Provide the (x, y) coordinate of the cell's center where the given text is located.  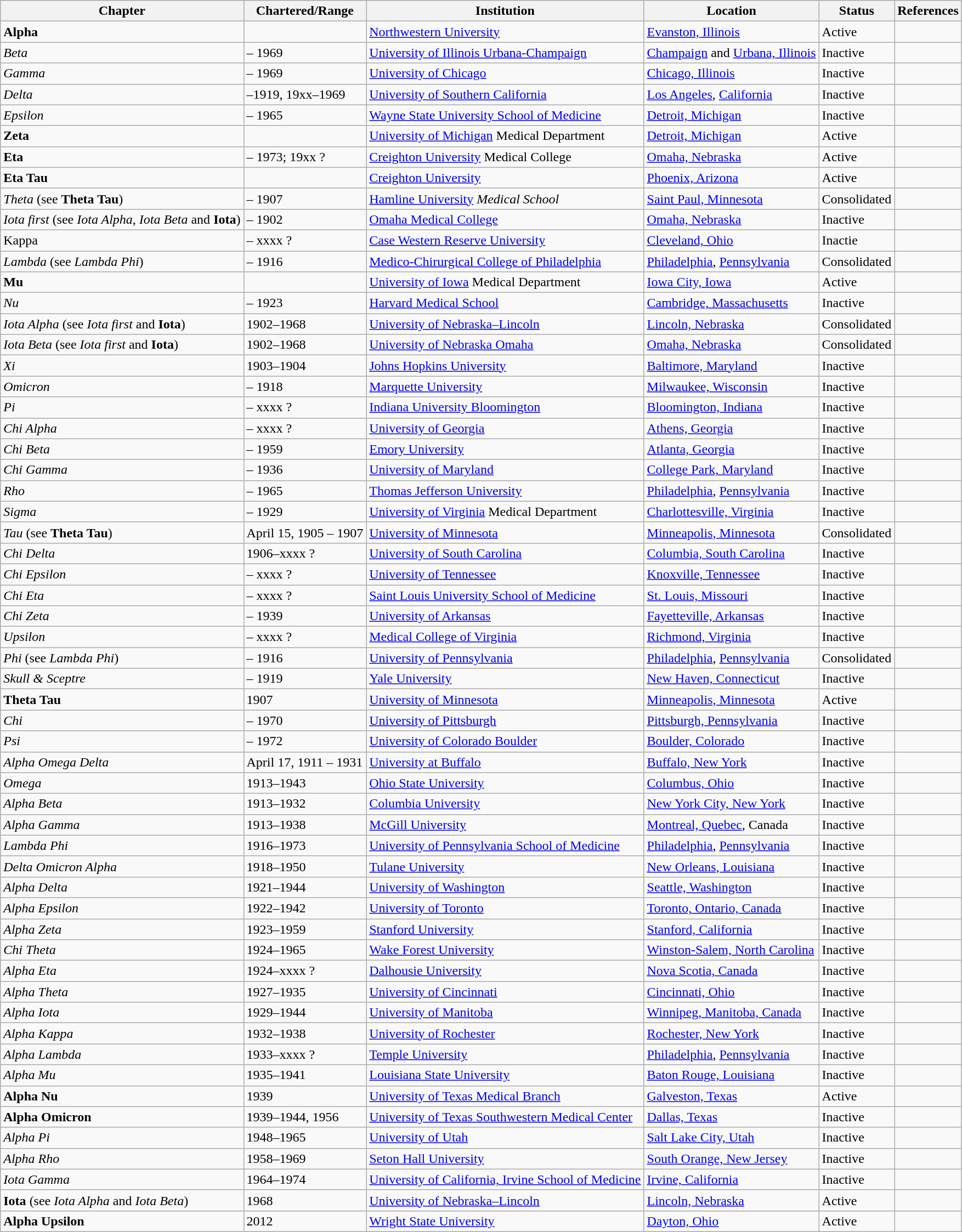
1929–1944 (305, 1013)
University of Georgia (505, 428)
New York City, New York (732, 804)
University of Washington (505, 887)
– 1973; 19xx ? (305, 157)
1918–1950 (305, 866)
Status (857, 11)
Alpha Lambda (122, 1054)
Stanford, California (732, 929)
2012 (305, 1221)
Eta Tau (122, 178)
Cleveland, Ohio (732, 240)
References (928, 11)
Dallas, Texas (732, 1117)
Dalhousie University (505, 971)
University of Toronto (505, 908)
Evanston, Illinois (732, 32)
Iota Alpha (see Iota first and Iota) (122, 324)
Alpha Omicron (122, 1117)
Baton Rouge, Louisiana (732, 1075)
Seattle, Washington (732, 887)
Chi (122, 720)
–1919, 19xx–1969 (305, 94)
Montreal, Quebec, Canada (732, 825)
Los Angeles, California (732, 94)
Chi Delta (122, 553)
Skull & Sceptre (122, 679)
Alpha Kappa (122, 1034)
Bloomington, Indiana (732, 407)
Indiana University Bloomington (505, 407)
1924–xxxx ? (305, 971)
Alpha Epsilon (122, 908)
Thomas Jefferson University (505, 491)
Fayetteville, Arkansas (732, 616)
Alpha Mu (122, 1075)
Boulder, Colorado (732, 741)
University of Tennessee (505, 574)
1948–1965 (305, 1138)
Louisiana State University (505, 1075)
Omicron (122, 387)
Baltimore, Maryland (732, 366)
Pittsburgh, Pennsylvania (732, 720)
Temple University (505, 1054)
Iota (see Iota Alpha and Iota Beta) (122, 1200)
University of Texas Southwestern Medical Center (505, 1117)
Iota Gamma (122, 1179)
1964–1974 (305, 1179)
Rho (122, 491)
Theta (see Theta Tau) (122, 198)
Atlanta, Georgia (732, 449)
1939–1944, 1956 (305, 1117)
Hamline University Medical School (505, 198)
Yale University (505, 679)
Alpha Gamma (122, 825)
Alpha Zeta (122, 929)
Omaha Medical College (505, 219)
Chi Gamma (122, 470)
1927–1935 (305, 992)
Inactie (857, 240)
Phi (see Lambda Phi) (122, 658)
University of Illinois Urbana-Champaign (505, 53)
Theta Tau (122, 700)
1932–1938 (305, 1034)
1933–xxxx ? (305, 1054)
Winston-Salem, North Carolina (732, 950)
Sigma (122, 512)
Seton Hall University (505, 1159)
Alpha Beta (122, 804)
Case Western Reserve University (505, 240)
– 1919 (305, 679)
Chi Beta (122, 449)
– 1929 (305, 512)
Pi (122, 407)
– 1972 (305, 741)
Chapter (122, 11)
Upsilon (122, 637)
Zeta (122, 136)
1913–1938 (305, 825)
Wright State University (505, 1221)
Iowa City, Iowa (732, 282)
1903–1904 (305, 366)
1935–1941 (305, 1075)
1916–1973 (305, 845)
1968 (305, 1200)
Dayton, Ohio (732, 1221)
Lambda Phi (122, 845)
Richmond, Virginia (732, 637)
Chartered/Range (305, 11)
Eta (122, 157)
Beta (122, 53)
Rochester, New York (732, 1034)
Nova Scotia, Canada (732, 971)
Mu (122, 282)
1906–xxxx ? (305, 553)
Harvard Medical School (505, 303)
Ohio State University (505, 783)
Wayne State University School of Medicine (505, 115)
Columbia University (505, 804)
1913–1943 (305, 783)
Chi Theta (122, 950)
1924–1965 (305, 950)
Tau (see Theta Tau) (122, 532)
University of Cincinnati (505, 992)
St. Louis, Missouri (732, 595)
April 15, 1905 – 1907 (305, 532)
Chi Alpha (122, 428)
Cambridge, Massachusetts (732, 303)
1913–1932 (305, 804)
Chi Epsilon (122, 574)
Phoenix, Arizona (732, 178)
Toronto, Ontario, Canada (732, 908)
Milwaukee, Wisconsin (732, 387)
Cincinnati, Ohio (732, 992)
Tulane University (505, 866)
Iota first (see Iota Alpha, Iota Beta and Iota) (122, 219)
University of Pennsylvania School of Medicine (505, 845)
Medico-Chirurgical College of Philadelphia (505, 262)
Alpha Upsilon (122, 1221)
Alpha Nu (122, 1096)
Knoxville, Tennessee (732, 574)
Buffalo, New York (732, 762)
Chi Zeta (122, 616)
South Orange, New Jersey (732, 1159)
University of Arkansas (505, 616)
– 1970 (305, 720)
Marquette University (505, 387)
University of Utah (505, 1138)
Charlottesville, Virginia (732, 512)
Delta (122, 94)
Omega (122, 783)
Johns Hopkins University (505, 366)
– 1907 (305, 198)
University of Colorado Boulder (505, 741)
Institution (505, 11)
University of California, Irvine School of Medicine (505, 1179)
University of Chicago (505, 73)
1907 (305, 700)
Stanford University (505, 929)
Xi (122, 366)
Winnipeg, Manitoba, Canada (732, 1013)
College Park, Maryland (732, 470)
Emory University (505, 449)
Medical College of Virginia (505, 637)
– 1923 (305, 303)
University of Nebraska Omaha (505, 345)
1958–1969 (305, 1159)
Alpha Delta (122, 887)
Alpha Pi (122, 1138)
April 17, 1911 – 1931 (305, 762)
– 1959 (305, 449)
1921–1944 (305, 887)
University at Buffalo (505, 762)
– 1902 (305, 219)
Wake Forest University (505, 950)
Nu (122, 303)
Kappa (122, 240)
University of Texas Medical Branch (505, 1096)
Champaign and Urbana, Illinois (732, 53)
Columbia, South Carolina (732, 553)
Saint Paul, Minnesota (732, 198)
University of Manitoba (505, 1013)
Gamma (122, 73)
Salt Lake City, Utah (732, 1138)
– 1939 (305, 616)
Alpha (122, 32)
Northwestern University (505, 32)
University of Michigan Medical Department (505, 136)
Alpha Omega Delta (122, 762)
University of South Carolina (505, 553)
University of Pennsylvania (505, 658)
University of Maryland (505, 470)
University of Rochester (505, 1034)
Location (732, 11)
Columbus, Ohio (732, 783)
New Orleans, Louisiana (732, 866)
Creighton University Medical College (505, 157)
Chicago, Illinois (732, 73)
New Haven, Connecticut (732, 679)
1939 (305, 1096)
University of Pittsburgh (505, 720)
University of Iowa Medical Department (505, 282)
– 1936 (305, 470)
Saint Louis University School of Medicine (505, 595)
McGill University (505, 825)
Iota Beta (see Iota first and Iota) (122, 345)
1922–1942 (305, 908)
Psi (122, 741)
Galveston, Texas (732, 1096)
Chi Eta (122, 595)
Creighton University (505, 178)
Irvine, California (732, 1179)
Alpha Rho (122, 1159)
Alpha Eta (122, 971)
University of Southern California (505, 94)
Lambda (see Lambda Phi) (122, 262)
– 1918 (305, 387)
Delta Omicron Alpha (122, 866)
1923–1959 (305, 929)
Alpha Iota (122, 1013)
University of Virginia Medical Department (505, 512)
Epsilon (122, 115)
Alpha Theta (122, 992)
Athens, Georgia (732, 428)
